For the text-containing cell, return its midpoint in (X, Y) coordinate format. 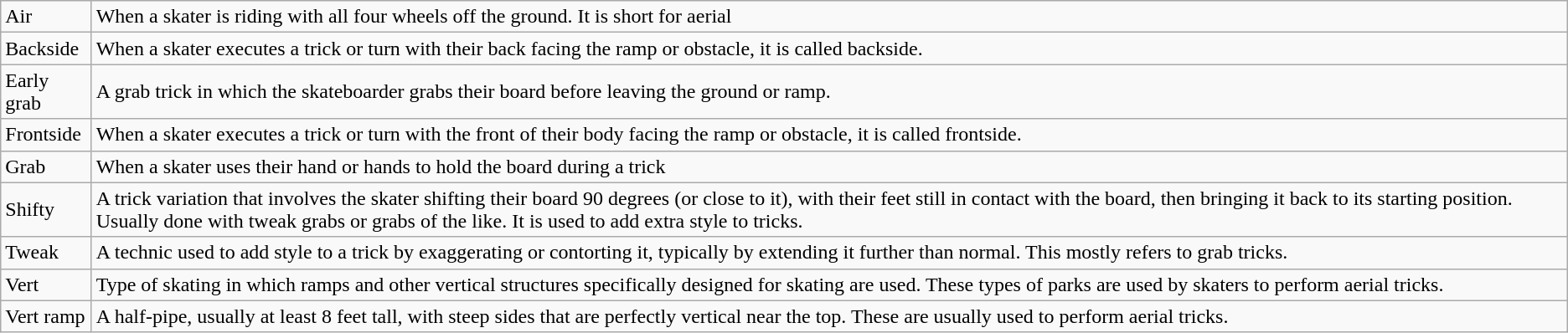
Tweak (46, 253)
When a skater is riding with all four wheels off the ground. It is short for aerial (829, 17)
Backside (46, 49)
Early grab (46, 92)
Frontside (46, 135)
Shifty (46, 209)
Vert ramp (46, 316)
When a skater uses their hand or hands to hold the board during a trick (829, 166)
Air (46, 17)
A grab trick in which the skateboarder grabs their board before leaving the ground or ramp. (829, 92)
When a skater executes a trick or turn with the front of their body facing the ramp or obstacle, it is called frontside. (829, 135)
Grab (46, 166)
Vert (46, 284)
When a skater executes a trick or turn with their back facing the ramp or obstacle, it is called backside. (829, 49)
